Provide the [x, y] coordinate of the cell's center where the given text is located.  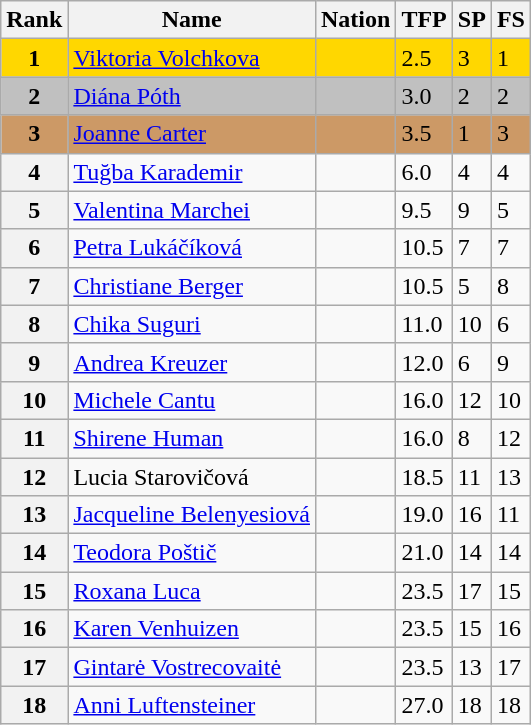
SP [472, 20]
TFP [424, 20]
Rank [34, 20]
Jacqueline Belenyesiová [192, 515]
Lucia Starovičová [192, 477]
9.5 [424, 210]
Anni Luftensteiner [192, 705]
Gintarė Vostrecovaitė [192, 667]
Viktoria Volchkova [192, 58]
Name [192, 20]
FS [510, 20]
Joanne Carter [192, 134]
3.5 [424, 134]
3.0 [424, 96]
Chika Suguri [192, 324]
18.5 [424, 477]
27.0 [424, 705]
21.0 [424, 553]
Karen Venhuizen [192, 629]
Valentina Marchei [192, 210]
6.0 [424, 172]
11.0 [424, 324]
12.0 [424, 362]
Teodora Poštič [192, 553]
Michele Cantu [192, 400]
Tuğba Karademir [192, 172]
Shirene Human [192, 438]
Petra Lukáčíková [192, 248]
Andrea Kreuzer [192, 362]
19.0 [424, 515]
2.5 [424, 58]
Christiane Berger [192, 286]
Diána Póth [192, 96]
Nation [355, 20]
Roxana Luca [192, 591]
